From the cell containing the given text, extract its center point as (x, y) coordinate. 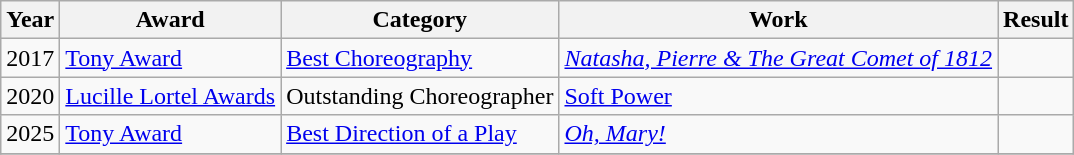
Natasha, Pierre & The Great Comet of 1812 (778, 58)
Category (420, 20)
2017 (30, 58)
Lucille Lortel Awards (170, 96)
Best Direction of a Play (420, 134)
Work (778, 20)
Best Choreography (420, 58)
Oh, Mary! (778, 134)
Award (170, 20)
Outstanding Choreographer (420, 96)
2025 (30, 134)
Soft Power (778, 96)
Result (1036, 20)
Year (30, 20)
2020 (30, 96)
